Output the (x, y) coordinate of the center of the cell containing the given text.  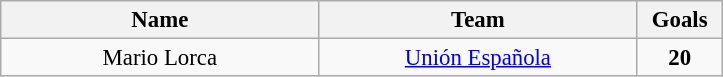
Mario Lorca (160, 58)
20 (680, 58)
Unión Española (478, 58)
Team (478, 20)
Name (160, 20)
Goals (680, 20)
